Determine the [x, y] coordinate at the center of the cell enclosing the given text.  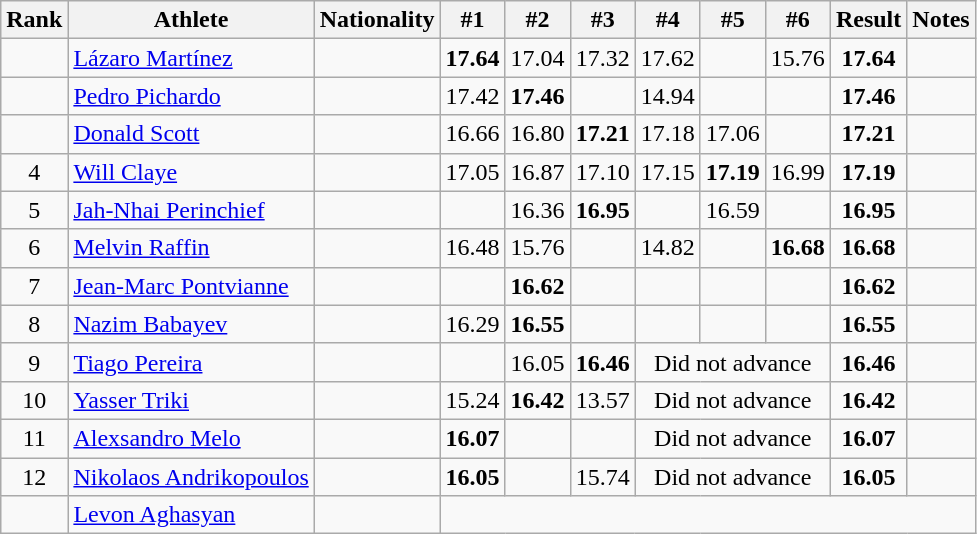
Result [868, 20]
Athlete [191, 20]
8 [34, 324]
9 [34, 362]
17.06 [732, 134]
Nazim Babayev [191, 324]
17.18 [668, 134]
17.05 [472, 172]
16.99 [798, 172]
Jean-Marc Pontvianne [191, 286]
16.80 [538, 134]
16.66 [472, 134]
Tiago Pereira [191, 362]
17.10 [602, 172]
7 [34, 286]
Alexsandro Melo [191, 438]
#1 [472, 20]
Donald Scott [191, 134]
16.87 [538, 172]
Notes [941, 20]
#2 [538, 20]
16.48 [472, 248]
4 [34, 172]
16.29 [472, 324]
5 [34, 210]
Nikolaos Andrikopoulos [191, 477]
#6 [798, 20]
Nationality [377, 20]
16.59 [732, 210]
15.74 [602, 477]
15.24 [472, 400]
17.32 [602, 58]
13.57 [602, 400]
6 [34, 248]
Levon Aghasyan [191, 515]
#4 [668, 20]
10 [34, 400]
Rank [34, 20]
17.04 [538, 58]
17.15 [668, 172]
14.94 [668, 96]
Jah-Nhai Perinchief [191, 210]
Pedro Pichardo [191, 96]
12 [34, 477]
16.36 [538, 210]
Yasser Triki [191, 400]
Melvin Raffin [191, 248]
Lázaro Martínez [191, 58]
17.42 [472, 96]
11 [34, 438]
17.62 [668, 58]
14.82 [668, 248]
#3 [602, 20]
#5 [732, 20]
Will Claye [191, 172]
